Detect which cell encompasses the target text, then output its (X, Y) center coordinate. 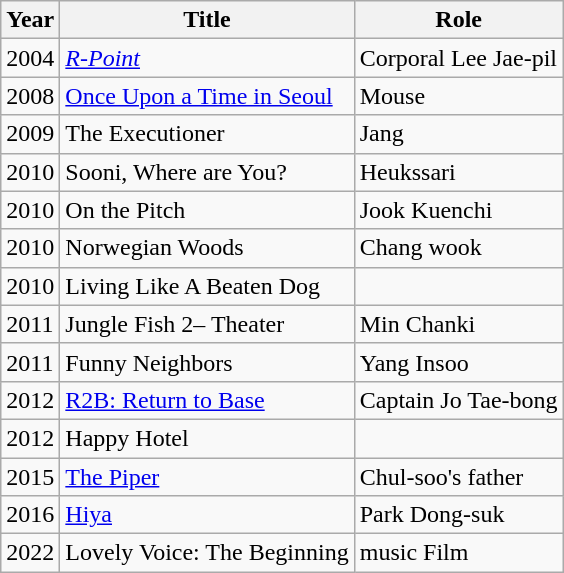
Norwegian Woods (207, 248)
Jook Kuenchi (458, 210)
Corporal Lee Jae-pil (458, 58)
The Executioner (207, 134)
Title (207, 20)
music Film (458, 553)
Sooni, Where are You? (207, 172)
Living Like A Beaten Dog (207, 286)
2008 (30, 96)
Jungle Fish 2– Theater (207, 324)
The Piper (207, 477)
Chang wook (458, 248)
Funny Neighbors (207, 362)
Jang (458, 134)
2015 (30, 477)
2016 (30, 515)
Once Upon a Time in Seoul (207, 96)
R2B: Return to Base (207, 400)
2009 (30, 134)
Park Dong-suk (458, 515)
Chul-soo's father (458, 477)
On the Pitch (207, 210)
Hiya (207, 515)
Min Chanki (458, 324)
R-Point (207, 58)
Heukssari (458, 172)
Happy Hotel (207, 438)
Role (458, 20)
2022 (30, 553)
2004 (30, 58)
Captain Jo Tae-bong (458, 400)
Yang Insoo (458, 362)
Mouse (458, 96)
Lovely Voice: The Beginning (207, 553)
Year (30, 20)
